From the cell containing the given text, extract its center point as (x, y) coordinate. 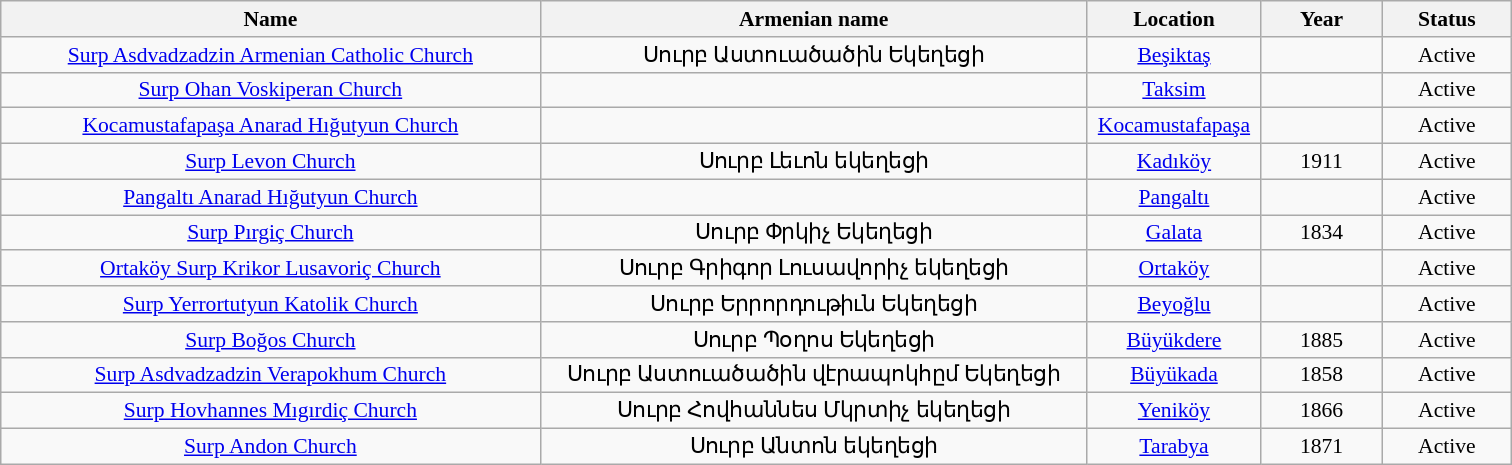
1866 (1322, 411)
Name (270, 19)
Kocamustafapaşa (1174, 126)
Surp Levon Church (270, 162)
Pangaltı Anarad Hığutyun Church (270, 197)
Ortaköy (1174, 269)
Yeniköy (1174, 411)
Սուրբ Հովհաննես Մկրտիչ եկեղեցի (814, 411)
Սուրբ Լեւոն եկեղեցի (814, 162)
1885 (1322, 340)
1858 (1322, 375)
Kocamustafapaşa Anarad Hığutyun Church (270, 126)
Սուրբ Գրիգոր Լուսավորիչ եկեղեցի (814, 269)
Surp Hovhannes Mıgırdiç Church (270, 411)
Armenian name (814, 19)
Surp Asdvadzadzin Armenian Catholic Church (270, 55)
Beyoğlu (1174, 304)
Surp Pırgiç Church (270, 233)
Սուրբ Պօղոս Եկեղեցի (814, 340)
Surp Asdvadzadzin Verapokhum Church (270, 375)
Tarabya (1174, 447)
Status (1448, 19)
Pangaltı (1174, 197)
Location (1174, 19)
Սուրբ Աստուածածին Եկեղեցի (814, 55)
Ortaköy Surp Krikor Lusavoriç Church (270, 269)
Surp Andon Church (270, 447)
Year (1322, 19)
Taksim (1174, 90)
1911 (1322, 162)
Սուրբ Երրորդութիւն Եկեղեցի (814, 304)
Surp Yerrortutyun Katolik Church (270, 304)
Büyükada (1174, 375)
Surp Ohan Voskiperan Church (270, 90)
1871 (1322, 447)
Büyükdere (1174, 340)
Surp Boğos Church (270, 340)
Սուրբ Փրկիչ Եկեղեցի (814, 233)
Kadıköy (1174, 162)
1834 (1322, 233)
Սուրբ Անտոն եկեղեցի (814, 447)
Galata (1174, 233)
Beşiktaş (1174, 55)
Սուրբ Աստուածածին վէրապոկհըմ Եկեղեցի (814, 375)
